Return the (x, y) coordinate for the center point of the cell that contains the specified text.  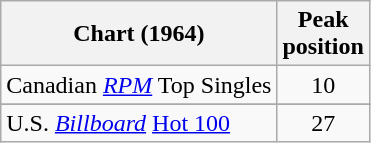
Peakposition (323, 34)
Canadian RPM Top Singles (139, 85)
Chart (1964) (139, 34)
10 (323, 85)
U.S. Billboard Hot 100 (139, 123)
27 (323, 123)
